Pinpoint the cell where the given text exists, returning its (x, y) midpoint coordinate. 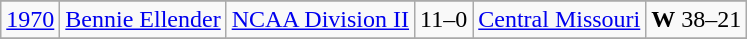
W 38–21 (696, 20)
11–0 (444, 20)
1970 (30, 20)
Central Missouri (560, 20)
Bennie Ellender (143, 20)
NCAA Division II (320, 20)
